Scan for the cell matching the given text and deliver its (x, y) coordinate at center. 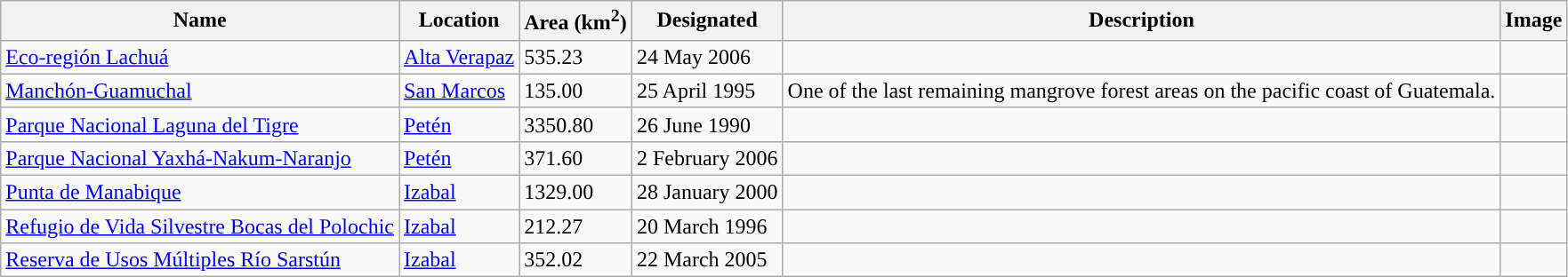
Eco-región Lachuá (200, 57)
Punta de Manabique (200, 193)
212.27 (576, 226)
Reserva de Usos Múltiples Río Sarstún (200, 260)
Parque Nacional Yaxhá-Nakum-Naranjo (200, 158)
352.02 (576, 260)
20 March 1996 (707, 226)
San Marcos (459, 91)
535.23 (576, 57)
Area (km2) (576, 21)
One of the last remaining mangrove forest areas on the pacific coast of Guatemala. (1142, 91)
3350.80 (576, 124)
Name (200, 21)
Manchón-Guamuchal (200, 91)
28 January 2000 (707, 193)
Designated (707, 21)
371.60 (576, 158)
22 March 2005 (707, 260)
Parque Nacional Laguna del Tigre (200, 124)
Refugio de Vida Silvestre Bocas del Polochic (200, 226)
Location (459, 21)
26 June 1990 (707, 124)
24 May 2006 (707, 57)
Description (1142, 21)
1329.00 (576, 193)
2 February 2006 (707, 158)
Alta Verapaz (459, 57)
Image (1533, 21)
135.00 (576, 91)
25 April 1995 (707, 91)
